Determine the (x, y) coordinate at the center of the cell enclosing the given text.  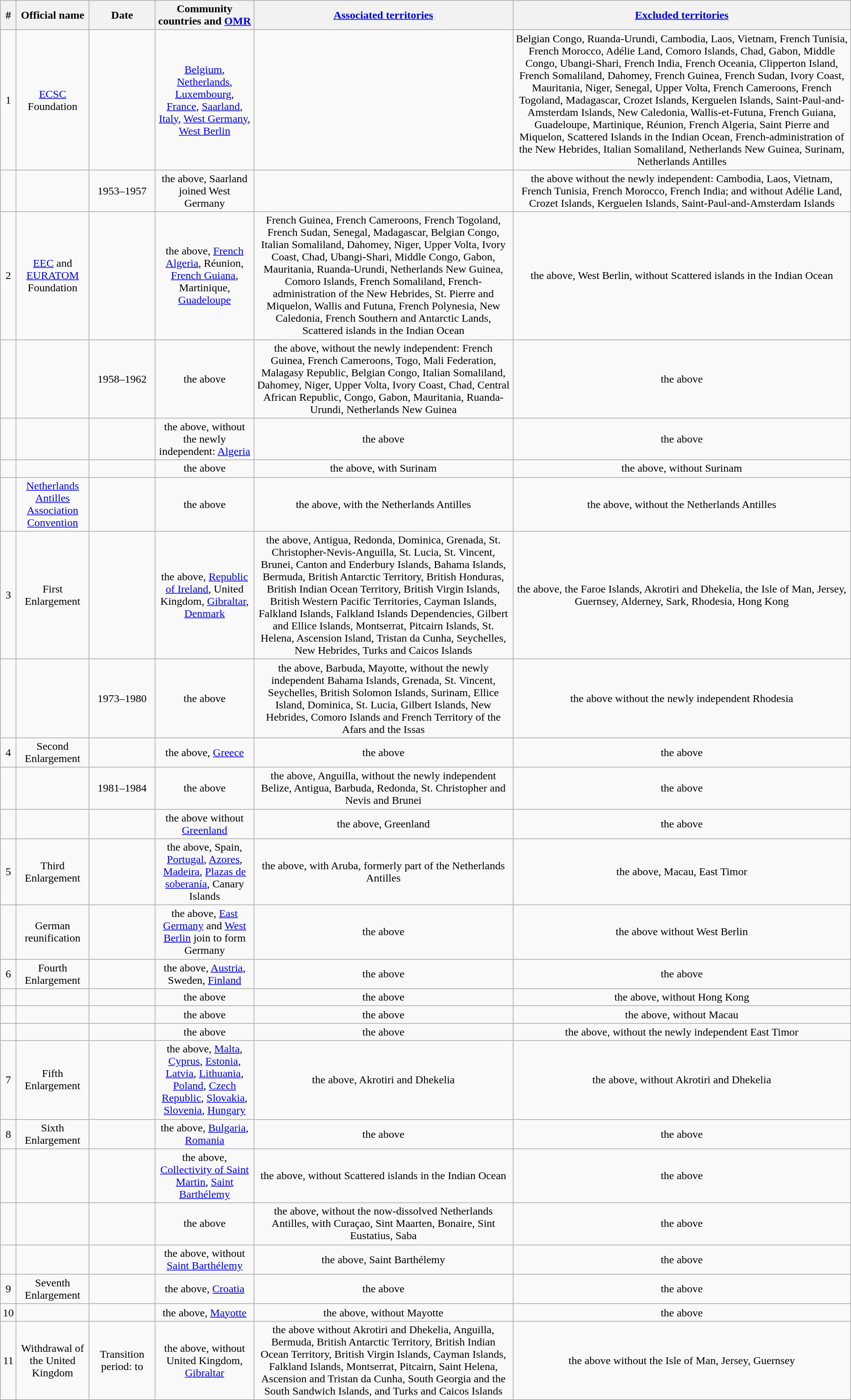
10 (8, 1312)
the above, with the Netherlands Antilles (383, 504)
the above, Austria, Sweden, Finland (205, 974)
3 (8, 595)
Excluded territories (682, 15)
the above, without the newly independent: Algeria (205, 439)
the above, Saarland joined West Germany (205, 191)
11 (8, 1360)
the above without Greenland (205, 823)
the above, without the newly independent East Timor (682, 1032)
4 (8, 752)
the above, Saint Barthélemy (383, 1260)
ECSC Foundation (53, 100)
Third Enlargement (53, 872)
8 (8, 1134)
Sixth Enlargement (53, 1134)
the above, Bulgaria, Romania (205, 1134)
1958–1962 (122, 379)
Second Enlargement (53, 752)
the above without the newly independent Rhodesia (682, 698)
the above, Spain, Portugal, Azores, Madeira, Plazas de soberanía, Canary Islands (205, 872)
the above, without Surinam (682, 468)
1973–1980 (122, 698)
the above, Greece (205, 752)
the above without West Berlin (682, 932)
the above, East Germany and West Berlin join to form Germany (205, 932)
the above, Greenland (383, 823)
Netherlands Antilles Association Convention (53, 504)
the above, without Saint Barthélemy (205, 1260)
the above, Anguilla, without the newly independent Belize, Antigua, Barbuda, Redonda, St. Christopher and Nevis and Brunei (383, 788)
the above, without United Kingdom, Gibraltar (205, 1360)
1953–1957 (122, 191)
the above, with Surinam (383, 468)
EEC and EURATOM Foundation (53, 275)
the above, Macau, East Timor (682, 872)
1 (8, 100)
the above, without Akrotiri and Dhekelia (682, 1080)
Transition period: to (122, 1360)
Date (122, 15)
the above, the Faroe Islands, Akrotiri and Dhekelia, the Isle of Man, Jersey, Guernsey, Alderney, Sark, Rhodesia, Hong Kong (682, 595)
the above, Akrotiri and Dhekelia (383, 1080)
the above, West Berlin, without Scattered islands in the Indian Ocean (682, 275)
the above, without the now-dissolved Netherlands Antilles, with Curaçao, Sint Maarten, Bonaire, Sint Eustatius, Saba (383, 1224)
Official name (53, 15)
the above, Republic of Ireland, United Kingdom, Gibraltar, Denmark (205, 595)
6 (8, 974)
the above, Mayotte (205, 1312)
Fourth Enlargement (53, 974)
5 (8, 872)
the above, Malta, Cyprus, Estonia, Latvia, Lithuania, Poland, Czech Republic, Slovakia, Slovenia, Hungary (205, 1080)
Fifth Enlargement (53, 1080)
Associated territories (383, 15)
the above, without Mayotte (383, 1312)
Seventh Enlargement (53, 1289)
Community countries and OMR (205, 15)
the above, French Algeria, Réunion, French Guiana, Martinique, Guadeloupe (205, 275)
the above, without Hong Kong (682, 997)
the above, without the Netherlands Antilles (682, 504)
the above, with Aruba, formerly part of the Netherlands Antilles (383, 872)
Belgium, Netherlands, Luxembourg, France, Saarland, Italy, West Germany, West Berlin (205, 100)
German reunification (53, 932)
Withdrawal of the United Kingdom (53, 1360)
the above, Collectivity of Saint Martin, Saint Barthélemy (205, 1176)
9 (8, 1289)
the above, without Scattered islands in the Indian Ocean (383, 1176)
the above without the Isle of Man, Jersey, Guernsey (682, 1360)
the above, Croatia (205, 1289)
1981–1984 (122, 788)
# (8, 15)
First Enlargement (53, 595)
2 (8, 275)
the above, without Macau (682, 1015)
7 (8, 1080)
